Capture the cell that displays the provided text and extract its (X, Y) central coordinate. 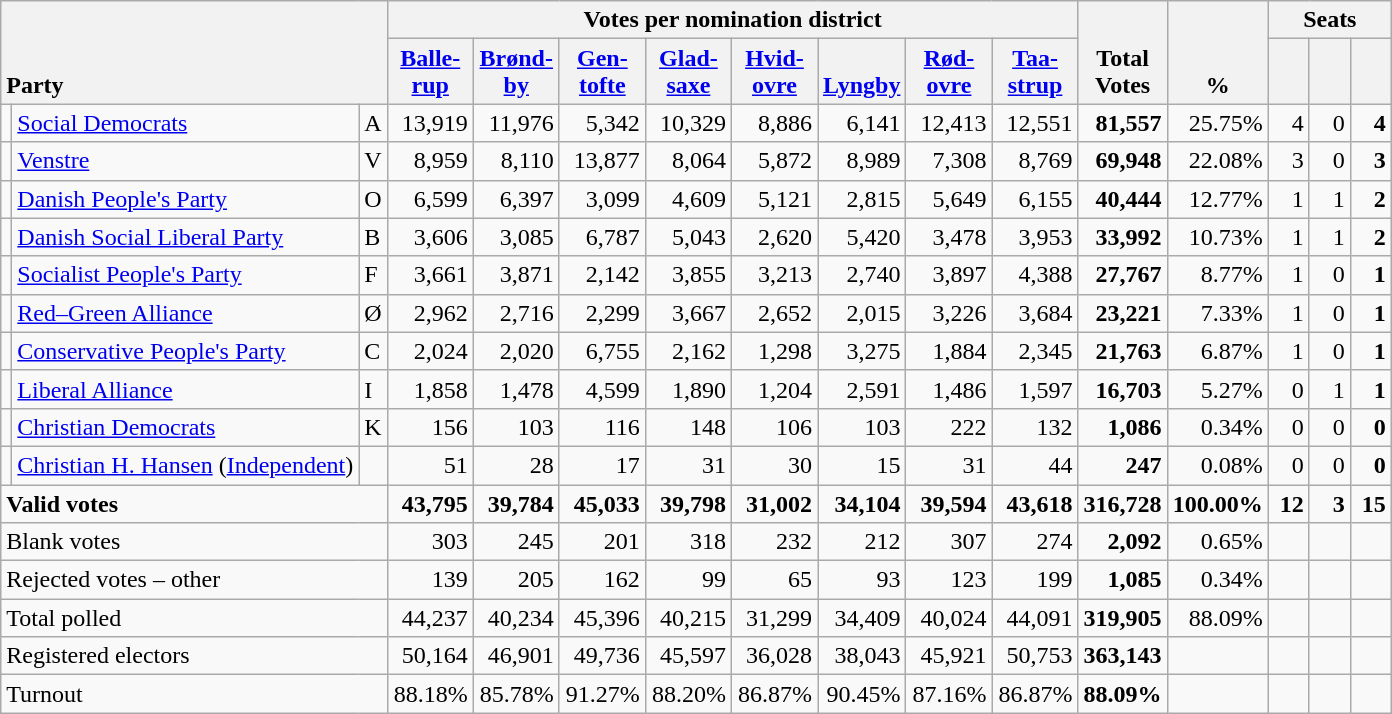
12,413 (949, 123)
10,329 (688, 123)
3,099 (602, 199)
Christian Democrats (186, 427)
2,652 (774, 313)
Registered electors (194, 656)
3,684 (1035, 313)
3,897 (949, 275)
44,091 (1035, 618)
1,085 (1122, 580)
10.73% (1218, 237)
Taa- strup (1035, 72)
4,599 (602, 389)
Lyngby (862, 72)
3,085 (516, 237)
4,388 (1035, 275)
Rød- ovre (949, 72)
8,989 (862, 161)
2,024 (430, 351)
1,858 (430, 389)
8,886 (774, 123)
45,033 (602, 503)
Votes per nomination district (732, 20)
6,599 (430, 199)
21,763 (1122, 351)
Rejected votes – other (194, 580)
87.16% (949, 694)
3,213 (774, 275)
12.77% (1218, 199)
1,486 (949, 389)
Total Votes (1122, 52)
5,043 (688, 237)
39,798 (688, 503)
8,769 (1035, 161)
318 (688, 542)
K (373, 427)
106 (774, 427)
12 (1288, 503)
3,953 (1035, 237)
3,606 (430, 237)
44,237 (430, 618)
247 (1122, 465)
38,043 (862, 656)
V (373, 161)
156 (430, 427)
43,795 (430, 503)
232 (774, 542)
7,308 (949, 161)
2,716 (516, 313)
205 (516, 580)
31,299 (774, 618)
46,901 (516, 656)
7.33% (1218, 313)
3,855 (688, 275)
25.75% (1218, 123)
22.08% (1218, 161)
3,226 (949, 313)
88.18% (430, 694)
34,104 (862, 503)
2,142 (602, 275)
33,992 (1122, 237)
1,884 (949, 351)
91.27% (602, 694)
31,002 (774, 503)
O (373, 199)
30 (774, 465)
245 (516, 542)
13,919 (430, 123)
34,409 (862, 618)
99 (688, 580)
132 (1035, 427)
39,594 (949, 503)
11,976 (516, 123)
6,155 (1035, 199)
199 (1035, 580)
88.20% (688, 694)
Danish Social Liberal Party (186, 237)
45,921 (949, 656)
307 (949, 542)
303 (430, 542)
Turnout (194, 694)
5,420 (862, 237)
36,028 (774, 656)
3,661 (430, 275)
1,890 (688, 389)
81,557 (1122, 123)
2,620 (774, 237)
2,815 (862, 199)
Ø (373, 313)
Blank votes (194, 542)
40,215 (688, 618)
40,234 (516, 618)
363,143 (1122, 656)
49,736 (602, 656)
6,755 (602, 351)
3,275 (862, 351)
A (373, 123)
50,164 (430, 656)
2,162 (688, 351)
Socialist People's Party (186, 275)
17 (602, 465)
222 (949, 427)
6,787 (602, 237)
0.65% (1218, 542)
4,609 (688, 199)
Glad- saxe (688, 72)
116 (602, 427)
Christian H. Hansen (Independent) (186, 465)
Brønd- by (516, 72)
Party (194, 52)
1,204 (774, 389)
201 (602, 542)
2,962 (430, 313)
F (373, 275)
3,871 (516, 275)
Liberal Alliance (186, 389)
148 (688, 427)
2,015 (862, 313)
51 (430, 465)
3,478 (949, 237)
212 (862, 542)
C (373, 351)
123 (949, 580)
44 (1035, 465)
6,141 (862, 123)
% (1218, 52)
6,397 (516, 199)
Total polled (194, 618)
5,342 (602, 123)
Hvid- ovre (774, 72)
B (373, 237)
69,948 (1122, 161)
Gen- tofte (602, 72)
274 (1035, 542)
8,110 (516, 161)
40,024 (949, 618)
8.77% (1218, 275)
5,872 (774, 161)
6.87% (1218, 351)
3,667 (688, 313)
162 (602, 580)
Red–Green Alliance (186, 313)
8,064 (688, 161)
2,299 (602, 313)
Valid votes (194, 503)
1,478 (516, 389)
45,597 (688, 656)
Seats (1330, 20)
1,597 (1035, 389)
1,086 (1122, 427)
5,121 (774, 199)
12,551 (1035, 123)
Balle- rup (430, 72)
139 (430, 580)
45,396 (602, 618)
2,020 (516, 351)
2,092 (1122, 542)
0.08% (1218, 465)
27,767 (1122, 275)
65 (774, 580)
8,959 (430, 161)
85.78% (516, 694)
90.45% (862, 694)
5,649 (949, 199)
316,728 (1122, 503)
2,740 (862, 275)
28 (516, 465)
319,905 (1122, 618)
23,221 (1122, 313)
2,591 (862, 389)
1,298 (774, 351)
Venstre (186, 161)
16,703 (1122, 389)
2,345 (1035, 351)
39,784 (516, 503)
93 (862, 580)
Danish People's Party (186, 199)
I (373, 389)
43,618 (1035, 503)
50,753 (1035, 656)
Conservative People's Party (186, 351)
40,444 (1122, 199)
5.27% (1218, 389)
Social Democrats (186, 123)
100.00% (1218, 503)
13,877 (602, 161)
